Detect which cell encompasses the target text, then output its [X, Y] center coordinate. 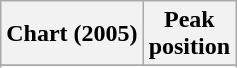
Chart (2005) [72, 34]
Peakposition [189, 34]
